From the cell containing the given text, extract its center point as [x, y] coordinate. 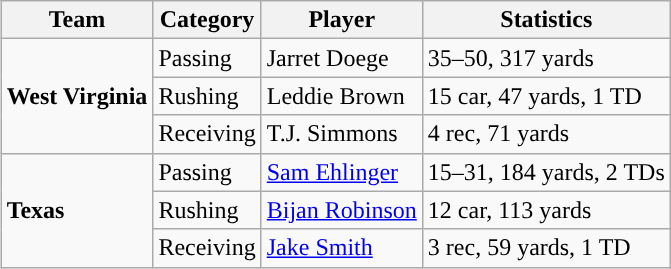
15 car, 47 yards, 1 TD [546, 96]
12 car, 113 yards [546, 210]
Leddie Brown [342, 96]
Team [77, 20]
Player [342, 20]
Sam Ehlinger [342, 172]
West Virginia [77, 96]
Jarret Doege [342, 58]
Jake Smith [342, 248]
Texas [77, 210]
15–31, 184 yards, 2 TDs [546, 172]
Statistics [546, 20]
3 rec, 59 yards, 1 TD [546, 248]
Bijan Robinson [342, 210]
4 rec, 71 yards [546, 134]
Category [207, 20]
35–50, 317 yards [546, 58]
T.J. Simmons [342, 134]
